Capture the cell that displays the provided text and extract its [X, Y] central coordinate. 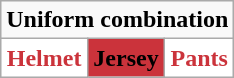
Pants [200, 58]
Helmet [44, 58]
Uniform combination [118, 20]
Jersey [126, 58]
